Provide the [X, Y] coordinate of the cell's center where the given text is located.  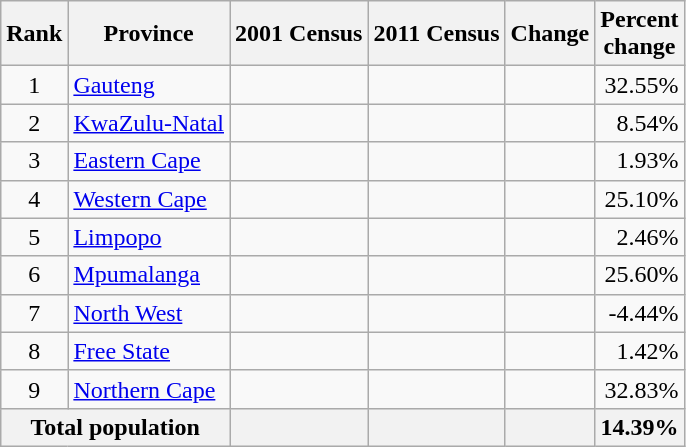
Limpopo [149, 237]
9 [34, 389]
6 [34, 275]
-4.44% [640, 313]
2.46% [640, 237]
32.55% [640, 85]
Gauteng [149, 85]
2001 Census [299, 34]
Change [550, 34]
2 [34, 123]
8 [34, 351]
14.39% [640, 427]
Rank [34, 34]
1 [34, 85]
4 [34, 199]
25.10% [640, 199]
KwaZulu-Natal [149, 123]
8.54% [640, 123]
Province [149, 34]
25.60% [640, 275]
Western Cape [149, 199]
Free State [149, 351]
Total population [116, 427]
Northern Cape [149, 389]
7 [34, 313]
1.93% [640, 161]
Mpumalanga [149, 275]
1.42% [640, 351]
32.83% [640, 389]
2011 Census [436, 34]
Eastern Cape [149, 161]
5 [34, 237]
North West [149, 313]
Percentchange [640, 34]
3 [34, 161]
